Detect which cell encompasses the target text, then output its [x, y] center coordinate. 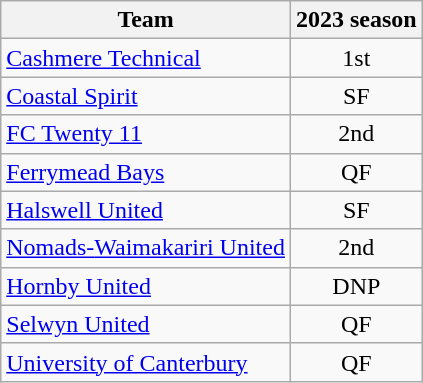
DNP [356, 286]
FC Twenty 11 [146, 134]
Ferrymead Bays [146, 172]
Nomads-Waimakariri United [146, 248]
Coastal Spirit [146, 96]
Hornby United [146, 286]
Selwyn United [146, 324]
Team [146, 20]
University of Canterbury [146, 362]
Cashmere Technical [146, 58]
Halswell United [146, 210]
2023 season [356, 20]
1st [356, 58]
